Return the (x, y) coordinate for the center point of the cell that contains the specified text.  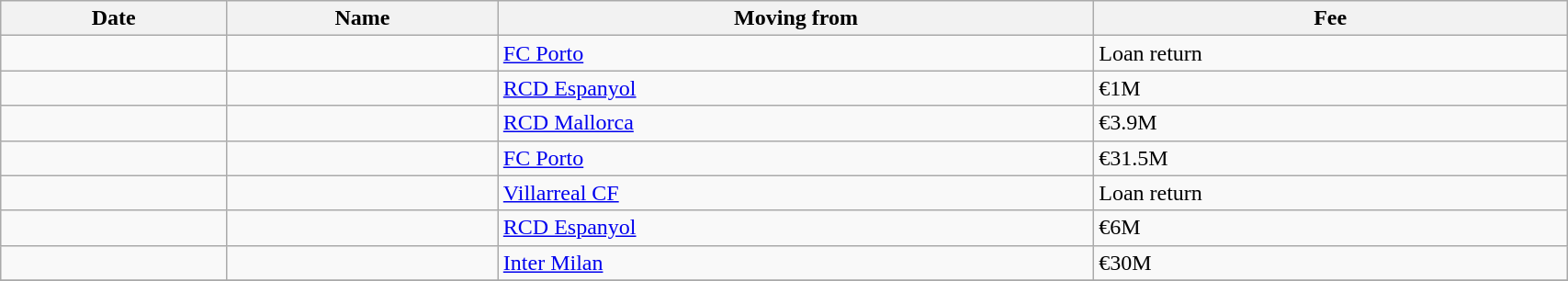
€3.9M (1330, 123)
Date (114, 18)
Name (363, 18)
Inter Milan (795, 263)
€30M (1330, 263)
Moving from (795, 18)
€1M (1330, 88)
Fee (1330, 18)
RCD Mallorca (795, 123)
Villarreal CF (795, 193)
€6M (1330, 228)
€31.5M (1330, 158)
